Determine the [x, y] coordinate at the center of the cell enclosing the given text.  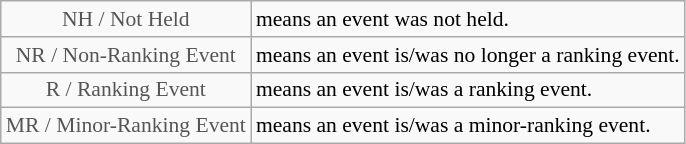
means an event was not held. [468, 19]
means an event is/was a minor-ranking event. [468, 126]
means an event is/was a ranking event. [468, 90]
NH / Not Held [126, 19]
NR / Non-Ranking Event [126, 55]
MR / Minor-Ranking Event [126, 126]
R / Ranking Event [126, 90]
means an event is/was no longer a ranking event. [468, 55]
